Return (x, y) of the center of cell containing provided text 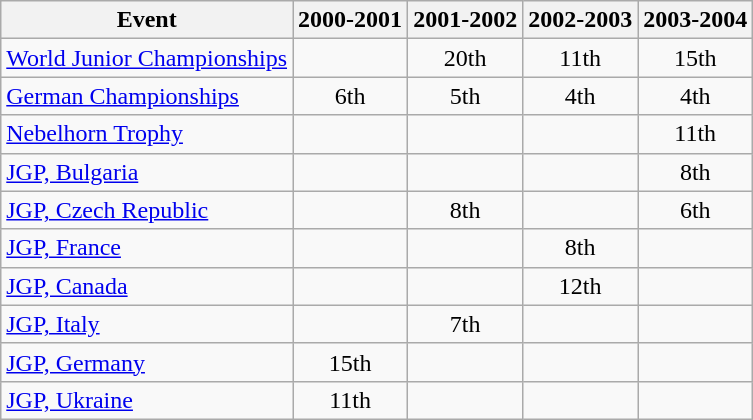
JGP, Ukraine (147, 400)
JGP, Italy (147, 324)
2000-2001 (350, 20)
German Championships (147, 96)
2001-2002 (466, 20)
7th (466, 324)
12th (580, 286)
2003-2004 (696, 20)
Nebelhorn Trophy (147, 134)
JGP, Czech Republic (147, 210)
5th (466, 96)
JGP, Bulgaria (147, 172)
Event (147, 20)
20th (466, 58)
JGP, France (147, 248)
2002-2003 (580, 20)
World Junior Championships (147, 58)
JGP, Germany (147, 362)
JGP, Canada (147, 286)
